Extract the [X, Y] coordinate from the center of the cell holding the provided text.  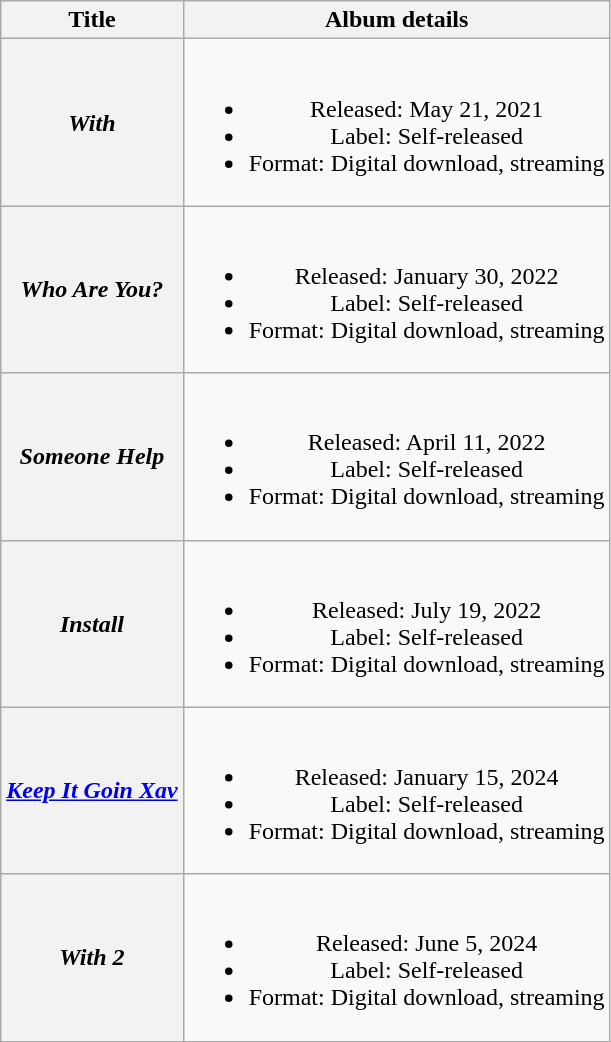
With 2 [92, 958]
Install [92, 624]
Title [92, 20]
Album details [396, 20]
Released: April 11, 2022Label: Self-releasedFormat: Digital download, streaming [396, 456]
Who Are You? [92, 290]
Someone Help [92, 456]
Keep It Goin Xav [92, 790]
With [92, 122]
Released: July 19, 2022Label: Self-releasedFormat: Digital download, streaming [396, 624]
Released: June 5, 2024Label: Self-releasedFormat: Digital download, streaming [396, 958]
Released: May 21, 2021Label: Self-releasedFormat: Digital download, streaming [396, 122]
Released: January 15, 2024Label: Self-releasedFormat: Digital download, streaming [396, 790]
Released: January 30, 2022Label: Self-releasedFormat: Digital download, streaming [396, 290]
